Locate the cell with the specified text and output its (X, Y) center coordinate. 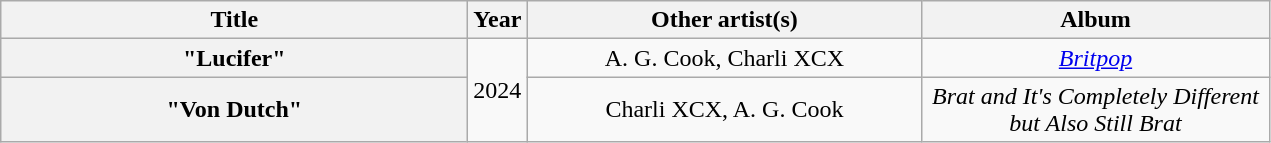
Brat and It's Completely Different but Also Still Brat (1096, 110)
Year (498, 20)
Other artist(s) (724, 20)
"Von Dutch" (234, 110)
Title (234, 20)
Album (1096, 20)
Britpop (1096, 58)
Charli XCX, A. G. Cook (724, 110)
2024 (498, 90)
"Lucifer" (234, 58)
A. G. Cook, Charli XCX (724, 58)
